Locate the cell with the specified text and output its (x, y) center coordinate. 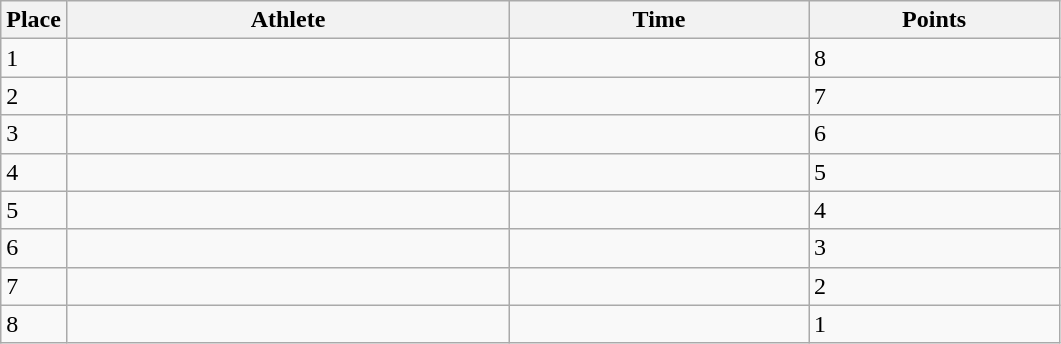
Athlete (288, 20)
Time (660, 20)
Place (34, 20)
Points (934, 20)
